Determine the [X, Y] coordinate at the center of the cell enclosing the given text.  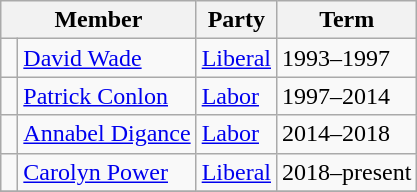
1993–1997 [347, 58]
Term [347, 20]
2014–2018 [347, 134]
Annabel Digance [107, 134]
Patrick Conlon [107, 96]
Carolyn Power [107, 172]
David Wade [107, 58]
Party [236, 20]
2018–present [347, 172]
1997–2014 [347, 96]
Member [98, 20]
